Capture the cell that displays the provided text and extract its [X, Y] central coordinate. 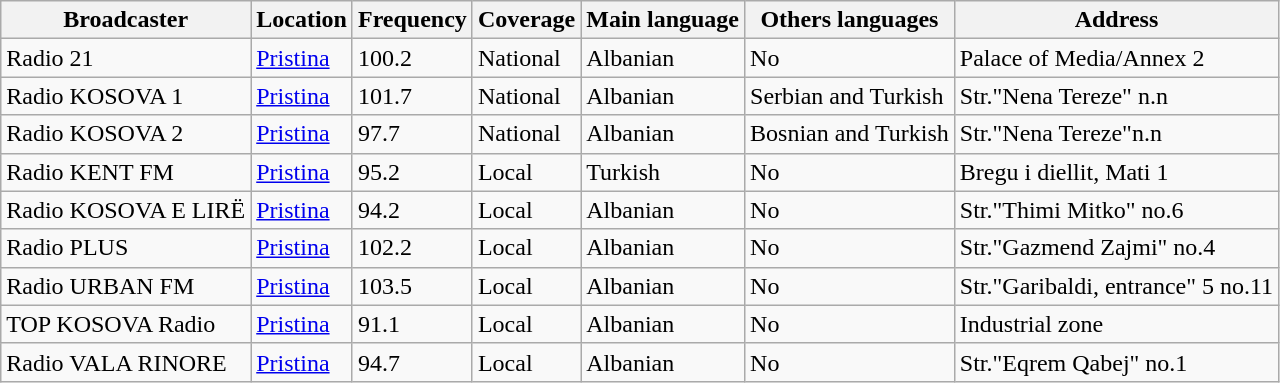
Others languages [850, 20]
Coverage [526, 20]
97.7 [412, 134]
Serbian and Turkish [850, 96]
Palace of Media/Annex 2 [1116, 58]
Location [302, 20]
Str."Gazmend Zajmi" no.4 [1116, 248]
102.2 [412, 248]
Main language [663, 20]
Radio KOSOVA 1 [126, 96]
Str."Thimi Mitko" no.6 [1116, 210]
95.2 [412, 172]
Radio PLUS [126, 248]
TOP KOSOVA Radio [126, 324]
91.1 [412, 324]
Radio KENT FM [126, 172]
103.5 [412, 286]
Radio 21 [126, 58]
Industrial zone [1116, 324]
Str."Nena Tereze" n.n [1116, 96]
Str."Garibaldi, entrance" 5 no.11 [1116, 286]
Radio URBAN FM [126, 286]
101.7 [412, 96]
Str."Eqrem Qabej" no.1 [1116, 362]
94.2 [412, 210]
Turkish [663, 172]
94.7 [412, 362]
Bosnian and Turkish [850, 134]
Frequency [412, 20]
Broadcaster [126, 20]
Bregu i diellit, Mati 1 [1116, 172]
Radio VALA RINORE [126, 362]
Radio KOSOVA 2 [126, 134]
Str."Nena Tereze"n.n [1116, 134]
100.2 [412, 58]
Radio KOSOVA E LIRË [126, 210]
Address [1116, 20]
